For the text-containing cell, return its midpoint in (x, y) coordinate format. 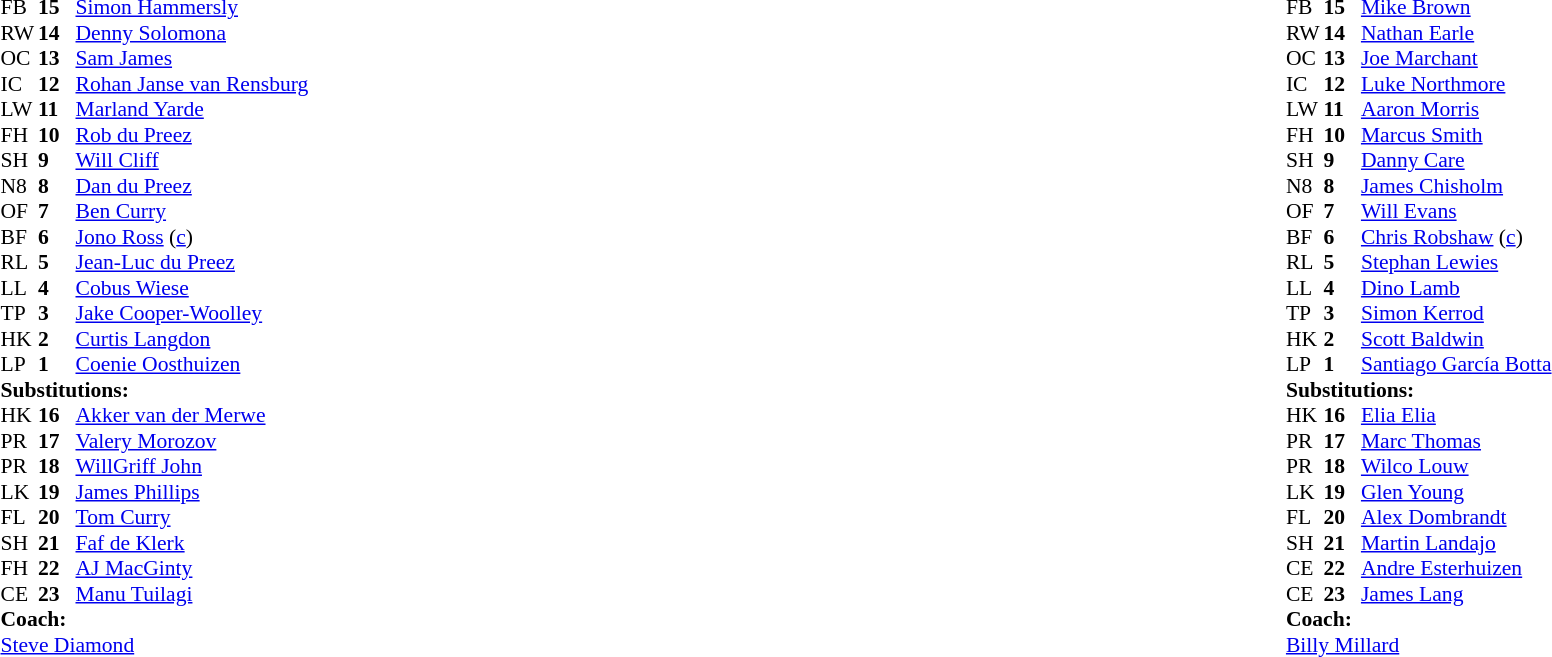
Cobus Wiese (192, 288)
Simon Kerrod (1456, 313)
James Phillips (192, 492)
Jono Ross (c) (192, 237)
Sam James (192, 59)
Rob du Preez (192, 135)
Dan du Preez (192, 186)
Ben Curry (192, 211)
Aaron Morris (1456, 109)
Marland Yarde (192, 109)
Curtis Langdon (192, 339)
Faf de Klerk (192, 543)
Andre Esterhuizen (1456, 569)
Glen Young (1456, 492)
AJ MacGinty (192, 569)
Stephan Lewies (1456, 263)
James Chisholm (1456, 186)
Elia Elia (1456, 415)
Jake Cooper-Woolley (192, 313)
Manu Tuilagi (192, 594)
Will Evans (1456, 211)
Danny Care (1456, 161)
Joe Marchant (1456, 59)
Marcus Smith (1456, 135)
Tom Curry (192, 517)
Dino Lamb (1456, 288)
Valery Morozov (192, 441)
Akker van der Merwe (192, 415)
Marc Thomas (1456, 441)
Nathan Earle (1456, 33)
Chris Robshaw (c) (1456, 237)
Denny Solomona (192, 33)
Scott Baldwin (1456, 339)
Alex Dombrandt (1456, 517)
Santiago García Botta (1456, 365)
Martin Landajo (1456, 543)
Rohan Janse van Rensburg (192, 84)
Wilco Louw (1456, 467)
Luke Northmore (1456, 84)
Jean-Luc du Preez (192, 263)
Coenie Oosthuizen (192, 365)
Will Cliff (192, 161)
WillGriff John (192, 467)
James Lang (1456, 594)
